Scan for the cell matching the given text and deliver its [X, Y] coordinate at center. 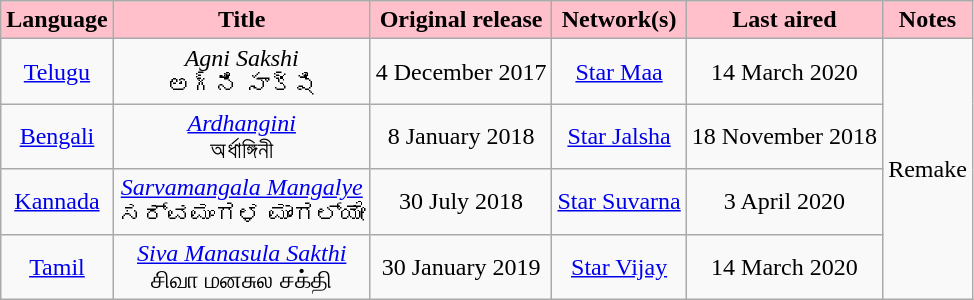
Agni Sakshi అగ్ని సాక్షి [242, 72]
Language [57, 20]
Original release [461, 20]
Notes [928, 20]
Siva Manasula Sakthi சிவா மனசுல சக்தி [242, 266]
8 January 2018 [461, 136]
30 July 2018 [461, 202]
Tamil [57, 266]
Telugu [57, 72]
Remake [928, 169]
Sarvamangala Mangalye ಸರ್ವಮಂಗಳ ಮಾಂಗಲ್ಯೇ [242, 202]
Last aired [784, 20]
Star Maa [619, 72]
3 April 2020 [784, 202]
Star Suvarna [619, 202]
30 January 2019 [461, 266]
Star Jalsha [619, 136]
4 December 2017 [461, 72]
Star Vijay [619, 266]
Kannada [57, 202]
Bengali [57, 136]
Network(s) [619, 20]
Title [242, 20]
Ardhangini অর্ধাঙ্গিনী [242, 136]
18 November 2018 [784, 136]
